Detect which cell encompasses the target text, then output its (X, Y) center coordinate. 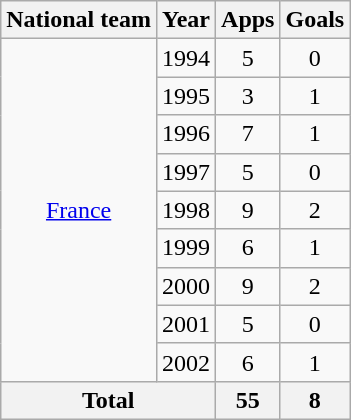
1997 (186, 172)
1995 (186, 96)
8 (315, 400)
3 (248, 96)
Apps (248, 20)
2000 (186, 286)
1998 (186, 210)
1994 (186, 58)
7 (248, 134)
France (79, 210)
Year (186, 20)
55 (248, 400)
National team (79, 20)
Goals (315, 20)
1996 (186, 134)
2002 (186, 362)
2001 (186, 324)
1999 (186, 248)
Total (108, 400)
